Provide the (x, y) coordinate of the cell's center where the given text is located.  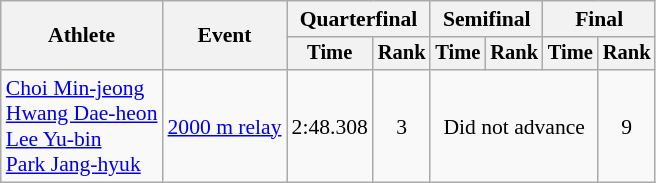
Choi Min-jeongHwang Dae-heonLee Yu-binPark Jang-hyuk (82, 126)
2:48.308 (330, 126)
9 (627, 126)
Final (599, 19)
Quarterfinal (359, 19)
Event (225, 36)
Did not advance (514, 126)
Athlete (82, 36)
Semifinal (486, 19)
3 (402, 126)
2000 m relay (225, 126)
